Find where the given text appears and provide that cell's center as (X, Y) coordinate. 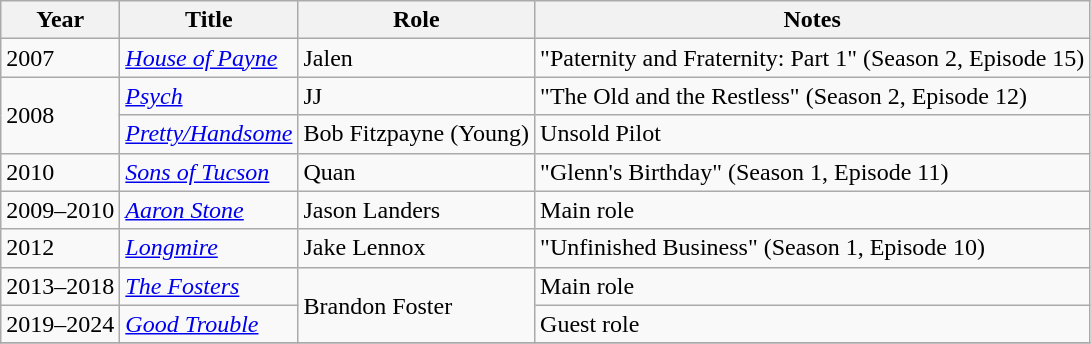
2013–2018 (60, 286)
Longmire (209, 248)
Title (209, 20)
2019–2024 (60, 324)
Jake Lennox (416, 248)
2008 (60, 115)
Sons of Tucson (209, 172)
"Unfinished Business" (Season 1, Episode 10) (812, 248)
"Glenn's Birthday" (Season 1, Episode 11) (812, 172)
"Paternity and Fraternity: Part 1" (Season 2, Episode 15) (812, 58)
Unsold Pilot (812, 134)
Guest role (812, 324)
House of Payne (209, 58)
Jalen (416, 58)
Jason Landers (416, 210)
Bob Fitzpayne (Young) (416, 134)
2007 (60, 58)
2009–2010 (60, 210)
Good Trouble (209, 324)
Notes (812, 20)
Brandon Foster (416, 305)
Year (60, 20)
JJ (416, 96)
Role (416, 20)
Psych (209, 96)
Aaron Stone (209, 210)
"The Old and the Restless" (Season 2, Episode 12) (812, 96)
The Fosters (209, 286)
2012 (60, 248)
Quan (416, 172)
2010 (60, 172)
Pretty/Handsome (209, 134)
